Scan for the cell matching the given text and deliver its [X, Y] coordinate at center. 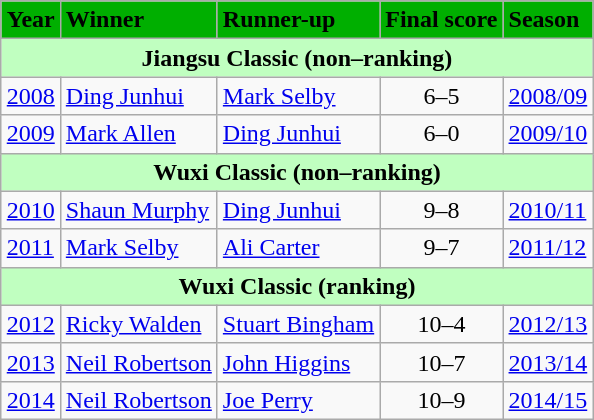
2011/12 [548, 248]
2010/11 [548, 210]
2014/15 [548, 400]
9–8 [442, 210]
Wuxi Classic (non–ranking) [297, 172]
2012 [30, 324]
2012/13 [548, 324]
2013/14 [548, 362]
6–0 [442, 134]
Ali Carter [298, 248]
2013 [30, 362]
2009 [30, 134]
Jiangsu Classic (non–ranking) [297, 58]
Stuart Bingham [298, 324]
10–9 [442, 400]
6–5 [442, 96]
2008 [30, 96]
Shaun Murphy [138, 210]
9–7 [442, 248]
John Higgins [298, 362]
Ricky Walden [138, 324]
10–4 [442, 324]
2009/10 [548, 134]
2014 [30, 400]
Joe Perry [298, 400]
Season [548, 20]
10–7 [442, 362]
2011 [30, 248]
Wuxi Classic (ranking) [297, 286]
2010 [30, 210]
Year [30, 20]
2008/09 [548, 96]
Winner [138, 20]
Final score [442, 20]
Mark Allen [138, 134]
Runner-up [298, 20]
